For the text-containing cell, return its midpoint in (x, y) coordinate format. 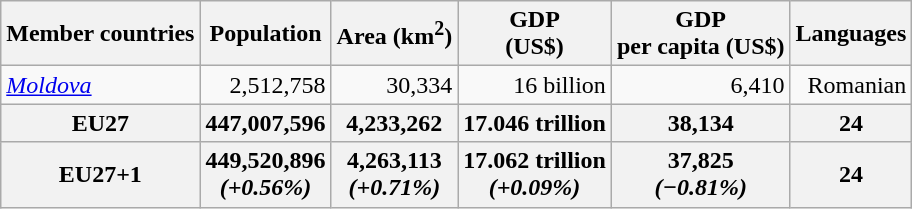
17.046 trillion (535, 123)
GDP (US$) (535, 34)
447,007,596 (266, 123)
Area (km2) (394, 34)
16 billion (535, 85)
6,410 (700, 85)
Languages (851, 34)
449,520,896 (+0.56%) (266, 174)
GDP per capita (US$) (700, 34)
EU27+1 (100, 174)
4,263,113 (+0.71%) (394, 174)
Member countries (100, 34)
30,334 (394, 85)
Population (266, 34)
4,233,262 (394, 123)
17.062 trillion (+0.09%) (535, 174)
37,825 (−0.81%) (700, 174)
EU27 (100, 123)
2,512,758 (266, 85)
Moldova (100, 85)
Romanian (851, 85)
38,134 (700, 123)
